Output the [X, Y] coordinate of the center of the cell containing the given text.  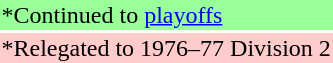
*Continued to playoffs [166, 15]
*Relegated to 1976–77 Division 2 [166, 48]
